Return (X, Y) of the center of cell containing provided text 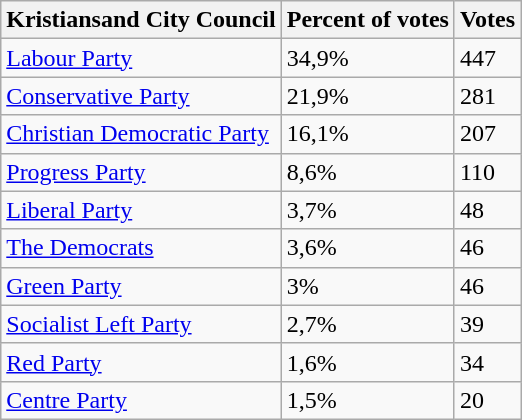
1,5% (368, 400)
207 (487, 134)
16,1% (368, 134)
The Democrats (141, 248)
21,9% (368, 96)
Conservative Party (141, 96)
Red Party (141, 362)
20 (487, 400)
1,6% (368, 362)
Votes (487, 20)
Christian Democratic Party (141, 134)
Centre Party (141, 400)
110 (487, 172)
Socialist Left Party (141, 324)
Labour Party (141, 58)
48 (487, 210)
2,7% (368, 324)
Green Party (141, 286)
34 (487, 362)
39 (487, 324)
3,7% (368, 210)
Percent of votes (368, 20)
3% (368, 286)
Liberal Party (141, 210)
3,6% (368, 248)
8,6% (368, 172)
447 (487, 58)
Progress Party (141, 172)
34,9% (368, 58)
Kristiansand City Council (141, 20)
281 (487, 96)
